Find where the given text appears and provide that cell's center as [x, y] coordinate. 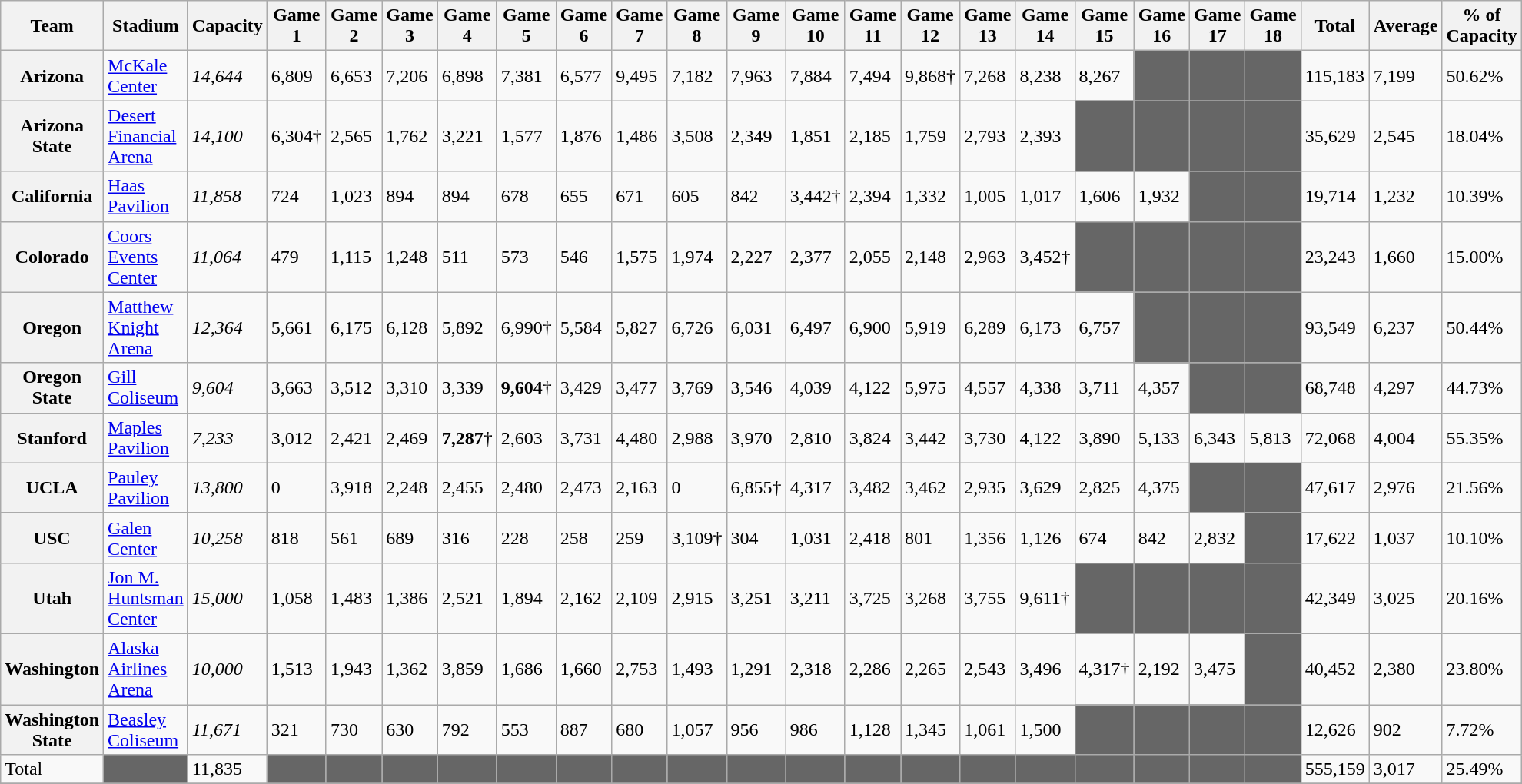
678 [526, 197]
655 [583, 197]
3,462 [930, 487]
258 [583, 538]
2,393 [1045, 136]
7,206 [410, 75]
259 [640, 538]
2,286 [872, 669]
2,521 [467, 598]
1,126 [1045, 538]
1,606 [1104, 197]
2,469 [410, 438]
3,546 [756, 387]
44.73% [1482, 387]
1,345 [930, 729]
511 [467, 257]
35,629 [1334, 136]
Utah [52, 598]
Stanford [52, 438]
Game 16 [1161, 26]
42,349 [1334, 598]
2,192 [1161, 669]
2,976 [1405, 487]
674 [1104, 538]
1,291 [756, 669]
4,357 [1161, 387]
2,265 [930, 669]
2,185 [872, 136]
6,128 [410, 327]
321 [297, 729]
3,310 [410, 387]
3,769 [696, 387]
3,755 [988, 598]
2,832 [1218, 538]
5,813 [1273, 438]
3,017 [1405, 769]
2,793 [988, 136]
6,173 [1045, 327]
10,258 [228, 538]
21.56% [1482, 487]
1,851 [815, 136]
956 [756, 729]
2,480 [526, 487]
12,364 [228, 327]
2,963 [988, 257]
Arizona State [52, 136]
Game 4 [467, 26]
4,297 [1405, 387]
730 [354, 729]
9,604 [228, 387]
Game 9 [756, 26]
228 [526, 538]
Stadium [146, 26]
2,455 [467, 487]
1,058 [297, 598]
2,543 [988, 669]
6,175 [354, 327]
3,496 [1045, 669]
Game 2 [354, 26]
553 [526, 729]
Washington State [52, 729]
4,338 [1045, 387]
1,500 [1045, 729]
724 [297, 197]
Game 15 [1104, 26]
Oregon [52, 327]
573 [526, 257]
Matthew Knight Arena [146, 327]
7,381 [526, 75]
680 [640, 729]
3,731 [583, 438]
7,199 [1405, 75]
3,824 [872, 438]
7,182 [696, 75]
Game 12 [930, 26]
% of Capacity [1482, 26]
Game 10 [815, 26]
5,661 [297, 327]
Galen Center [146, 538]
5,584 [583, 327]
1,248 [410, 257]
3,442† [815, 197]
115,183 [1334, 75]
9,611† [1045, 598]
304 [756, 538]
Game 17 [1218, 26]
18.04% [1482, 136]
2,545 [1405, 136]
630 [410, 729]
2,248 [410, 487]
Game 13 [988, 26]
9,604† [526, 387]
3,970 [756, 438]
2,109 [640, 598]
UCLA [52, 487]
1,128 [872, 729]
Game 7 [640, 26]
1,974 [696, 257]
Arizona [52, 75]
14,100 [228, 136]
4,317† [1104, 669]
8,238 [1045, 75]
11,671 [228, 729]
40,452 [1334, 669]
1,513 [297, 669]
3,477 [640, 387]
15,000 [228, 598]
818 [297, 538]
23.80% [1482, 669]
3,711 [1104, 387]
2,473 [583, 487]
3,918 [354, 487]
6,343 [1218, 438]
McKale Center [146, 75]
4,480 [640, 438]
15.00% [1482, 257]
9,495 [640, 75]
4,317 [815, 487]
9,868† [930, 75]
3,429 [583, 387]
47,617 [1334, 487]
Game 18 [1273, 26]
Pauley Pavilion [146, 487]
3,730 [988, 438]
7,268 [988, 75]
3,508 [696, 136]
2,318 [815, 669]
1,356 [988, 538]
1,037 [1405, 538]
3,339 [467, 387]
7,233 [228, 438]
4,039 [815, 387]
2,418 [872, 538]
20.16% [1482, 598]
3,025 [1405, 598]
Average [1405, 26]
6,898 [467, 75]
Capacity [228, 26]
25.49% [1482, 769]
887 [583, 729]
6,289 [988, 327]
California [52, 197]
1,232 [1405, 197]
6,237 [1405, 327]
7,287† [467, 438]
Coors Events Center [146, 257]
6,577 [583, 75]
3,251 [756, 598]
6,726 [696, 327]
1,362 [410, 669]
10.10% [1482, 538]
2,394 [872, 197]
1,894 [526, 598]
Jon M. Huntsman Center [146, 598]
3,452† [1045, 257]
6,855† [756, 487]
6,497 [815, 327]
50.62% [1482, 75]
792 [467, 729]
2,421 [354, 438]
17,622 [1334, 538]
3,221 [467, 136]
1,577 [526, 136]
3,268 [930, 598]
1,943 [354, 669]
11,835 [228, 769]
3,442 [930, 438]
4,375 [1161, 487]
2,227 [756, 257]
50.44% [1482, 327]
11,064 [228, 257]
Game 6 [583, 26]
1,759 [930, 136]
4,557 [988, 387]
2,565 [354, 136]
689 [410, 538]
3,482 [872, 487]
5,827 [640, 327]
2,377 [815, 257]
Game 5 [526, 26]
Team [52, 26]
Beasley Coliseum [146, 729]
1,031 [815, 538]
Oregon State [52, 387]
4,004 [1405, 438]
3,012 [297, 438]
316 [467, 538]
10.39% [1482, 197]
6,653 [354, 75]
55.35% [1482, 438]
11,858 [228, 197]
Game 3 [410, 26]
3,475 [1218, 669]
1,386 [410, 598]
3,890 [1104, 438]
8,267 [1104, 75]
1,005 [988, 197]
1,061 [988, 729]
Game 1 [297, 26]
7.72% [1482, 729]
2,825 [1104, 487]
Alaska Airlines Arena [146, 669]
68,748 [1334, 387]
6,809 [297, 75]
5,133 [1161, 438]
Game 11 [872, 26]
1,493 [696, 669]
6,990† [526, 327]
2,988 [696, 438]
12,626 [1334, 729]
2,810 [815, 438]
986 [815, 729]
6,031 [756, 327]
Game 14 [1045, 26]
13,800 [228, 487]
605 [696, 197]
3,859 [467, 669]
1,932 [1161, 197]
1,115 [354, 257]
1,332 [930, 197]
1,762 [410, 136]
671 [640, 197]
6,304† [297, 136]
1,023 [354, 197]
USC [52, 538]
479 [297, 257]
2,753 [640, 669]
555,159 [1334, 769]
6,900 [872, 327]
14,644 [228, 75]
2,162 [583, 598]
902 [1405, 729]
5,892 [467, 327]
2,915 [696, 598]
546 [583, 257]
2,603 [526, 438]
5,975 [930, 387]
3,512 [354, 387]
2,055 [872, 257]
7,884 [815, 75]
7,963 [756, 75]
Washington [52, 669]
Maples Pavilion [146, 438]
3,663 [297, 387]
19,714 [1334, 197]
Haas Pavilion [146, 197]
3,629 [1045, 487]
10,000 [228, 669]
1,575 [640, 257]
2,349 [756, 136]
1,017 [1045, 197]
3,211 [815, 598]
Gill Coliseum [146, 387]
7,494 [872, 75]
1,486 [640, 136]
2,380 [1405, 669]
72,068 [1334, 438]
Colorado [52, 257]
23,243 [1334, 257]
1,876 [583, 136]
2,935 [988, 487]
93,549 [1334, 327]
Desert Financial Arena [146, 136]
561 [354, 538]
1,057 [696, 729]
3,109† [696, 538]
5,919 [930, 327]
1,686 [526, 669]
2,163 [640, 487]
801 [930, 538]
1,483 [354, 598]
3,725 [872, 598]
2,148 [930, 257]
6,757 [1104, 327]
Game 8 [696, 26]
